Return (x, y) of the center of cell containing provided text 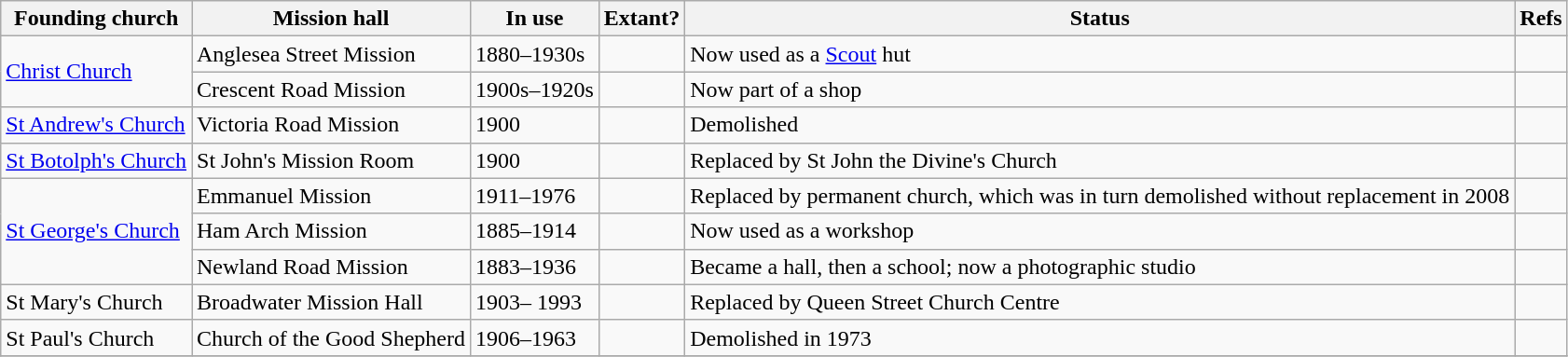
St Andrew's Church (97, 125)
In use (535, 19)
Mission hall (332, 19)
St Botolph's Church (97, 160)
Emmanuel Mission (332, 196)
St Paul's Church (97, 337)
Founding church (97, 19)
Now used as a workshop (1100, 231)
Crescent Road Mission (332, 89)
1903– 1993 (535, 302)
Demolished (1100, 125)
1906–1963 (535, 337)
Now used as a Scout hut (1100, 54)
1911–1976 (535, 196)
Victoria Road Mission (332, 125)
Demolished in 1973 (1100, 337)
1900s–1920s (535, 89)
St George's Church (97, 231)
Status (1100, 19)
Refs (1541, 19)
St John's Mission Room (332, 160)
Broadwater Mission Hall (332, 302)
Now part of a shop (1100, 89)
St Mary's Church (97, 302)
Replaced by Queen Street Church Centre (1100, 302)
1883–1936 (535, 267)
1880–1930s (535, 54)
Replaced by permanent church, which was in turn demolished without replacement in 2008 (1100, 196)
Newland Road Mission (332, 267)
Anglesea Street Mission (332, 54)
Became a hall, then a school; now a photographic studio (1100, 267)
1885–1914 (535, 231)
Extant? (641, 19)
Ham Arch Mission (332, 231)
Church of the Good Shepherd (332, 337)
Replaced by St John the Divine's Church (1100, 160)
Christ Church (97, 72)
